Return (X, Y) of the center of cell containing provided text 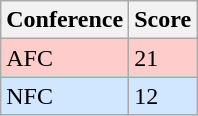
12 (163, 96)
Score (163, 20)
Conference (65, 20)
AFC (65, 58)
NFC (65, 96)
21 (163, 58)
